Capture the cell that displays the provided text and extract its [x, y] central coordinate. 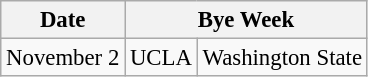
Washington State [282, 58]
Date [63, 20]
Bye Week [246, 20]
November 2 [63, 58]
UCLA [162, 58]
